Extract the [x, y] coordinate from the center of the cell holding the provided text.  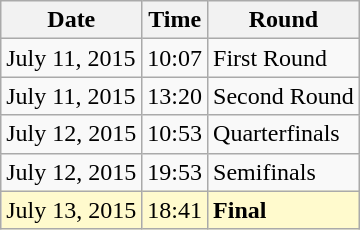
Final [284, 210]
10:53 [175, 134]
July 13, 2015 [72, 210]
Round [284, 20]
Date [72, 20]
Semifinals [284, 172]
Quarterfinals [284, 134]
Second Round [284, 96]
First Round [284, 58]
Time [175, 20]
18:41 [175, 210]
10:07 [175, 58]
13:20 [175, 96]
19:53 [175, 172]
